From the cell containing the given text, extract its center point as [x, y] coordinate. 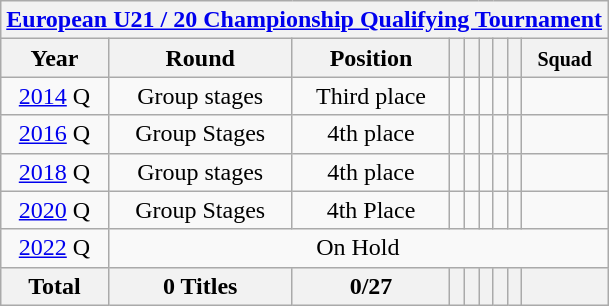
Year [54, 58]
On Hold [358, 248]
2014 Q [54, 96]
2016 Q [54, 134]
2022 Q [54, 248]
European U21 / 20 Championship Qualifying Tournament [304, 20]
2018 Q [54, 172]
2020 Q [54, 210]
Round [200, 58]
Squad [565, 58]
Third place [371, 96]
4th Place [371, 210]
Position [371, 58]
Total [54, 286]
0 Titles [200, 286]
0/27 [371, 286]
